Determine the (x, y) coordinate at the center of the cell enclosing the given text.  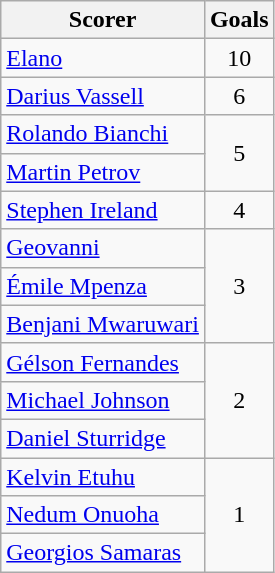
3 (239, 286)
Rolando Bianchi (103, 134)
Kelvin Etuhu (103, 477)
2 (239, 400)
Benjani Mwaruwari (103, 324)
Elano (103, 58)
4 (239, 210)
Georgios Samaras (103, 553)
Martin Petrov (103, 172)
10 (239, 58)
Nedum Onuoha (103, 515)
Émile Mpenza (103, 286)
Gélson Fernandes (103, 362)
Darius Vassell (103, 96)
1 (239, 515)
Stephen Ireland (103, 210)
Daniel Sturridge (103, 438)
Michael Johnson (103, 400)
Goals (239, 20)
Scorer (103, 20)
6 (239, 96)
5 (239, 153)
Geovanni (103, 248)
